Return [x, y] of the center of cell containing provided text 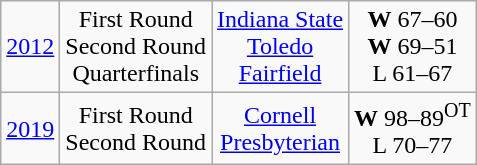
W 98–89OTL 70–77 [413, 129]
Cornell Presbyterian [280, 129]
First RoundSecond Round [136, 129]
First RoundSecond RoundQuarterfinals [136, 47]
Indiana StateToledoFairfield [280, 47]
W 67–60W 69–51L 61–67 [413, 47]
2019 [30, 129]
2012 [30, 47]
